Search for the cell housing the specified text and yield its (x, y) center coordinate. 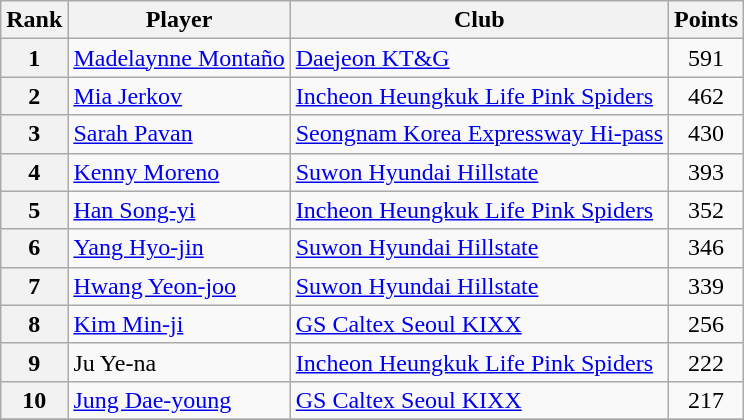
Han Song-yi (179, 210)
9 (34, 362)
Kim Min-ji (179, 324)
Points (706, 20)
10 (34, 400)
8 (34, 324)
1 (34, 58)
Seongnam Korea Expressway Hi-pass (479, 134)
2 (34, 96)
591 (706, 58)
352 (706, 210)
Club (479, 20)
4 (34, 172)
6 (34, 248)
5 (34, 210)
222 (706, 362)
346 (706, 248)
393 (706, 172)
Ju Ye-na (179, 362)
Rank (34, 20)
Yang Hyo-jin (179, 248)
Player (179, 20)
Daejeon KT&G (479, 58)
7 (34, 286)
430 (706, 134)
Madelaynne Montaño (179, 58)
256 (706, 324)
Kenny Moreno (179, 172)
462 (706, 96)
Mia Jerkov (179, 96)
Sarah Pavan (179, 134)
339 (706, 286)
Hwang Yeon-joo (179, 286)
3 (34, 134)
Jung Dae-young (179, 400)
217 (706, 400)
